Scan for the cell matching the given text and deliver its [x, y] coordinate at center. 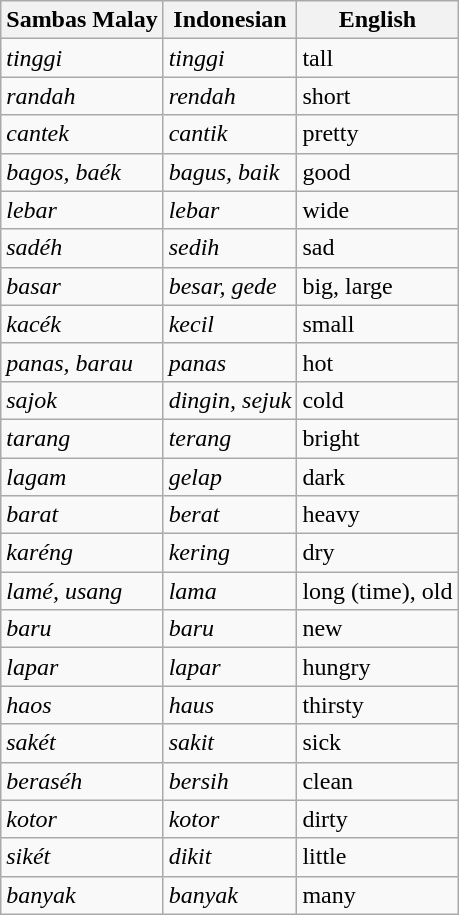
dikit [230, 857]
good [378, 172]
new [378, 629]
tarang [82, 438]
beraséh [82, 781]
sikét [82, 857]
cantek [82, 134]
long (time), old [378, 591]
randah [82, 96]
kering [230, 553]
panas [230, 362]
many [378, 895]
lamé, usang [82, 591]
sick [378, 743]
clean [378, 781]
sad [378, 248]
English [378, 20]
dingin, sejuk [230, 400]
big, large [378, 286]
panas, barau [82, 362]
barat [82, 515]
tall [378, 58]
dirty [378, 819]
bagos, baék [82, 172]
basar [82, 286]
hot [378, 362]
little [378, 857]
haos [82, 705]
kacék [82, 324]
bagus, baik [230, 172]
gelap [230, 477]
wide [378, 210]
cold [378, 400]
bersih [230, 781]
rendah [230, 96]
terang [230, 438]
berat [230, 515]
cantik [230, 134]
Sambas Malay [82, 20]
sedih [230, 248]
sakét [82, 743]
lagam [82, 477]
sadéh [82, 248]
dark [378, 477]
pretty [378, 134]
dry [378, 553]
kecil [230, 324]
Indonesian [230, 20]
short [378, 96]
besar, gede [230, 286]
haus [230, 705]
small [378, 324]
bright [378, 438]
sajok [82, 400]
sakit [230, 743]
karéng [82, 553]
hungry [378, 667]
thirsty [378, 705]
lama [230, 591]
heavy [378, 515]
